Detect which cell encompasses the target text, then output its (x, y) center coordinate. 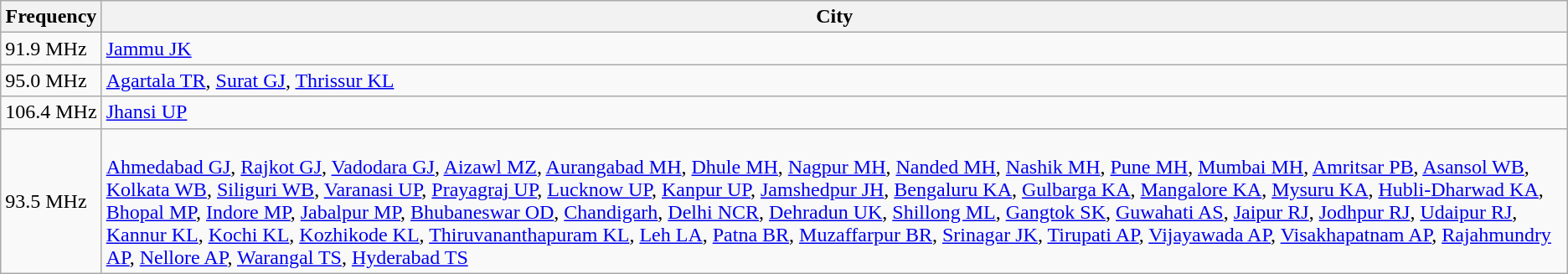
Frequency (51, 17)
City (834, 17)
106.4 MHz (51, 112)
Agartala TR, Surat GJ, Thrissur KL (834, 80)
Jhansi UP (834, 112)
Jammu JK (834, 49)
93.5 MHz (51, 201)
91.9 MHz (51, 49)
95.0 MHz (51, 80)
